Return the (X, Y) coordinate for the center point of the cell that contains the specified text.  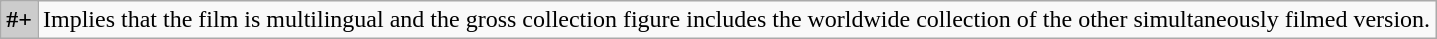
#+ (20, 20)
Implies that the film is multilingual and the gross collection figure includes the worldwide collection of the other simultaneously filmed version. (737, 20)
